Extract the [X, Y] coordinate from the center of the cell holding the provided text.  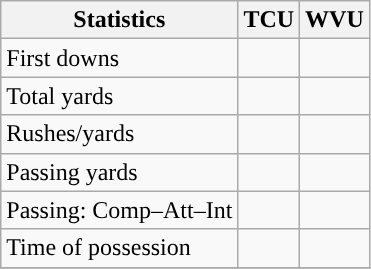
Statistics [120, 20]
First downs [120, 58]
Time of possession [120, 248]
TCU [269, 20]
Passing yards [120, 172]
Total yards [120, 96]
Rushes/yards [120, 134]
WVU [335, 20]
Passing: Comp–Att–Int [120, 210]
